Capture the cell that displays the provided text and extract its (X, Y) central coordinate. 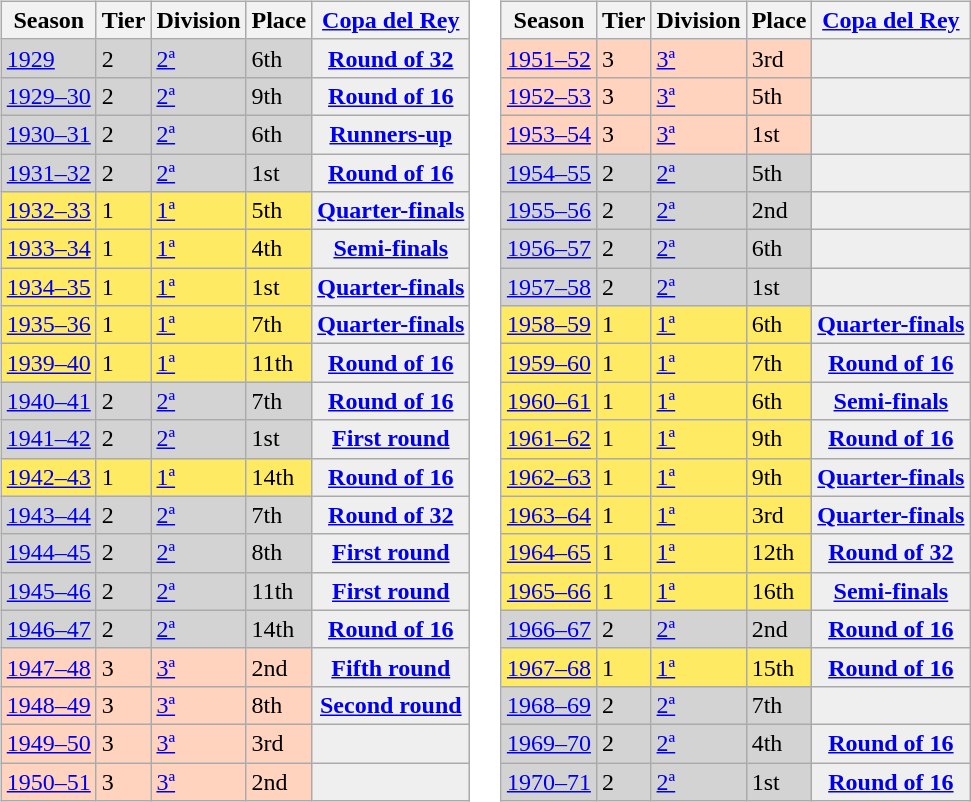
1960–61 (548, 401)
1958–59 (548, 325)
1929–30 (48, 96)
1952–53 (548, 96)
1949–50 (48, 743)
1942–43 (48, 477)
1934–35 (48, 287)
1941–42 (48, 439)
15th (779, 667)
1931–32 (48, 173)
1961–62 (548, 439)
Fifth round (391, 667)
1970–71 (548, 781)
1935–36 (48, 325)
1966–67 (548, 629)
1969–70 (548, 743)
1964–65 (548, 553)
1944–45 (48, 553)
1953–54 (548, 134)
Second round (391, 705)
1965–66 (548, 591)
1950–51 (48, 781)
Runners-up (391, 134)
1945–46 (48, 591)
1955–56 (548, 211)
1957–58 (548, 287)
1929 (48, 58)
1933–34 (48, 249)
1963–64 (548, 515)
16th (779, 591)
1948–49 (48, 705)
1932–33 (48, 211)
1930–31 (48, 134)
1956–57 (548, 249)
1946–47 (48, 629)
1962–63 (548, 477)
1940–41 (48, 401)
1967–68 (548, 667)
1954–55 (548, 173)
12th (779, 553)
1968–69 (548, 705)
1951–52 (548, 58)
1939–40 (48, 363)
1943–44 (48, 515)
1959–60 (548, 363)
1947–48 (48, 667)
